For the text-containing cell, return its midpoint in (X, Y) coordinate format. 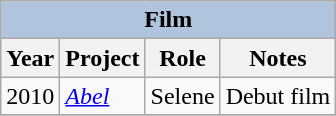
Project (102, 58)
Debut film (278, 96)
Notes (278, 58)
Abel (102, 96)
Role (182, 58)
Selene (182, 96)
Film (168, 20)
Year (30, 58)
2010 (30, 96)
